Return the (X, Y) coordinate for the center point of the cell that contains the specified text.  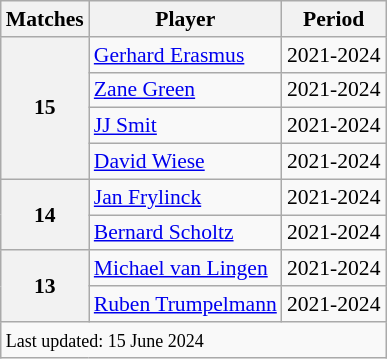
Zane Green (186, 90)
Gerhard Erasmus (186, 55)
Jan Frylinck (186, 197)
Period (334, 19)
Bernard Scholtz (186, 233)
Ruben Trumpelmann (186, 304)
Michael van Lingen (186, 269)
Last updated: 15 June 2024 (194, 340)
15 (45, 108)
Matches (45, 19)
David Wiese (186, 162)
14 (45, 214)
13 (45, 286)
JJ Smit (186, 126)
Player (186, 19)
